Pinpoint the cell where the given text exists, returning its (x, y) midpoint coordinate. 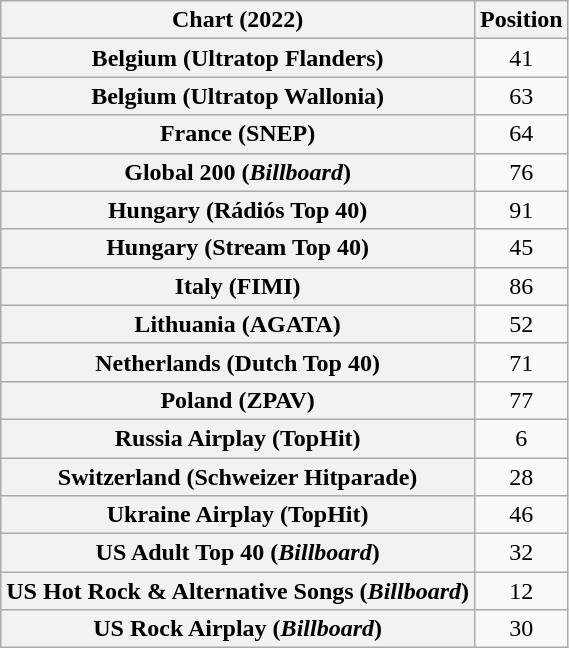
30 (521, 629)
Lithuania (AGATA) (238, 324)
28 (521, 477)
86 (521, 286)
32 (521, 553)
US Hot Rock & Alternative Songs (Billboard) (238, 591)
77 (521, 400)
76 (521, 172)
US Adult Top 40 (Billboard) (238, 553)
Netherlands (Dutch Top 40) (238, 362)
Poland (ZPAV) (238, 400)
Italy (FIMI) (238, 286)
Ukraine Airplay (TopHit) (238, 515)
41 (521, 58)
46 (521, 515)
France (SNEP) (238, 134)
63 (521, 96)
Hungary (Stream Top 40) (238, 248)
Hungary (Rádiós Top 40) (238, 210)
6 (521, 438)
Russia Airplay (TopHit) (238, 438)
Belgium (Ultratop Wallonia) (238, 96)
45 (521, 248)
US Rock Airplay (Billboard) (238, 629)
Belgium (Ultratop Flanders) (238, 58)
Chart (2022) (238, 20)
Position (521, 20)
12 (521, 591)
52 (521, 324)
Global 200 (Billboard) (238, 172)
91 (521, 210)
71 (521, 362)
64 (521, 134)
Switzerland (Schweizer Hitparade) (238, 477)
